Locate the cell with the specified text and output its [x, y] center coordinate. 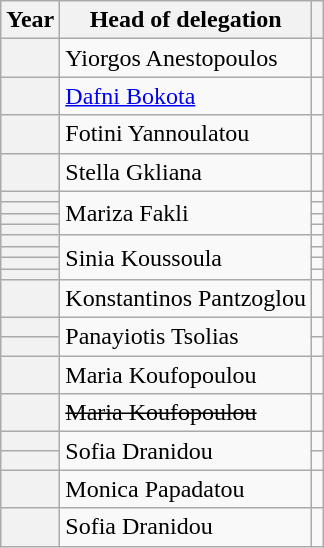
Mariza Fakli [186, 213]
Year [30, 20]
Monica Papadatou [186, 489]
Stella Gkliana [186, 172]
Head of delegation [186, 20]
Fotini Yannoulatou [186, 134]
Konstantinos Pantzoglou [186, 299]
Panayiotis Tsolias [186, 337]
Sinia Koussoula [186, 257]
Yiorgos Anestopoulos [186, 58]
Dafni Bokota [186, 96]
